Return the (X, Y) coordinate for the center point of the cell that contains the specified text.  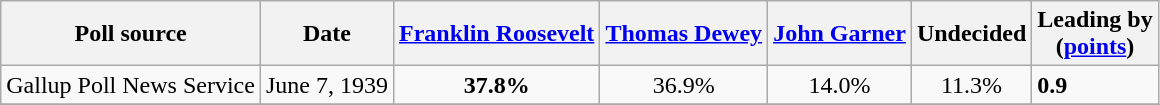
37.8% (496, 85)
Undecided (971, 34)
June 7, 1939 (326, 85)
John Garner (840, 34)
Poll source (131, 34)
0.9 (1095, 85)
Franklin Roosevelt (496, 34)
11.3% (971, 85)
Gallup Poll News Service (131, 85)
36.9% (684, 85)
Leading by(points) (1095, 34)
Date (326, 34)
Thomas Dewey (684, 34)
14.0% (840, 85)
